Capture the cell that displays the provided text and extract its (x, y) central coordinate. 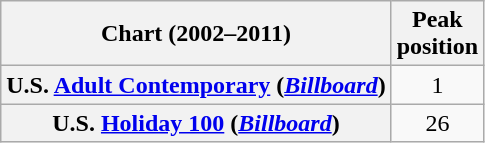
Peakposition (437, 34)
Chart (2002–2011) (196, 34)
U.S. Adult Contemporary (Billboard) (196, 85)
26 (437, 123)
1 (437, 85)
U.S. Holiday 100 (Billboard) (196, 123)
